Locate the cell with the specified text and output its [x, y] center coordinate. 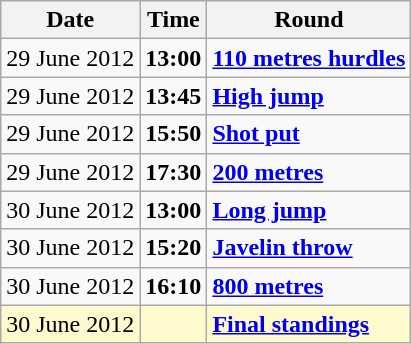
Time [174, 20]
16:10 [174, 286]
13:45 [174, 96]
200 metres [309, 172]
15:20 [174, 248]
800 metres [309, 286]
15:50 [174, 134]
Shot put [309, 134]
Final standings [309, 324]
Javelin throw [309, 248]
Date [70, 20]
17:30 [174, 172]
110 metres hurdles [309, 58]
High jump [309, 96]
Round [309, 20]
Long jump [309, 210]
